Return the [x, y] coordinate for the center point of the cell that contains the specified text.  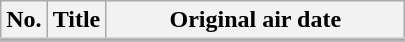
No. [24, 21]
Title [76, 21]
Original air date [256, 21]
